Return (X, Y) of the center of cell containing provided text 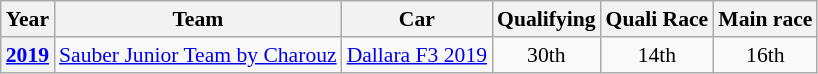
14th (658, 55)
Year (28, 19)
Dallara F3 2019 (417, 55)
16th (765, 55)
Quali Race (658, 19)
2019 (28, 55)
Car (417, 19)
Team (198, 19)
30th (546, 55)
Main race (765, 19)
Sauber Junior Team by Charouz (198, 55)
Qualifying (546, 19)
